Identify which cell holds the provided text, then report its [x, y] central coordinate. 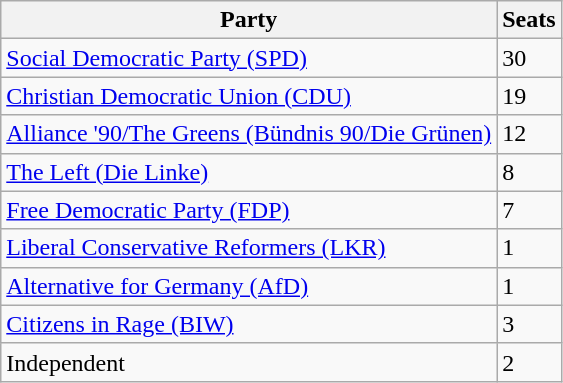
Alliance '90/The Greens (Bündnis 90/Die Grünen) [249, 134]
Independent [249, 362]
Social Democratic Party (SPD) [249, 58]
7 [529, 210]
30 [529, 58]
Alternative for Germany (AfD) [249, 286]
8 [529, 172]
3 [529, 324]
Free Democratic Party (FDP) [249, 210]
Citizens in Rage (BIW) [249, 324]
12 [529, 134]
Seats [529, 20]
Liberal Conservative Reformers (LKR) [249, 248]
Christian Democratic Union (CDU) [249, 96]
19 [529, 96]
The Left (Die Linke) [249, 172]
2 [529, 362]
Party [249, 20]
